Locate the cell with the specified text and output its (X, Y) center coordinate. 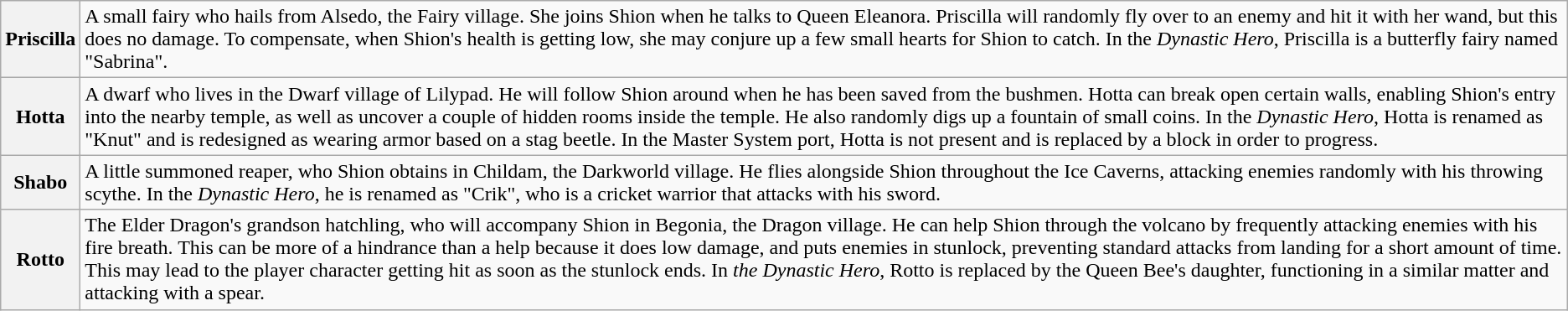
Rotto (40, 260)
Shabo (40, 183)
Priscilla (40, 39)
Hotta (40, 117)
